Scan for the cell matching the given text and deliver its [x, y] coordinate at center. 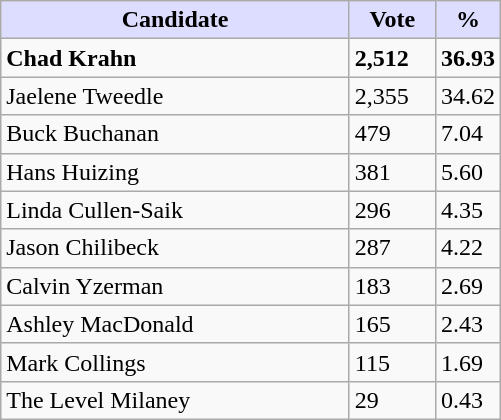
% [468, 20]
36.93 [468, 58]
Candidate [176, 20]
Ashley MacDonald [176, 324]
Buck Buchanan [176, 134]
Jason Chilibeck [176, 248]
29 [392, 400]
7.04 [468, 134]
2.69 [468, 286]
Linda Cullen-Saik [176, 210]
The Level Milaney [176, 400]
2,512 [392, 58]
Vote [392, 20]
5.60 [468, 172]
Chad Krahn [176, 58]
4.22 [468, 248]
Jaelene Tweedle [176, 96]
381 [392, 172]
165 [392, 324]
183 [392, 286]
1.69 [468, 362]
479 [392, 134]
0.43 [468, 400]
296 [392, 210]
115 [392, 362]
Hans Huizing [176, 172]
Mark Collings [176, 362]
287 [392, 248]
34.62 [468, 96]
4.35 [468, 210]
Calvin Yzerman [176, 286]
2,355 [392, 96]
2.43 [468, 324]
